Return the [X, Y] coordinate for the center point of the cell that contains the specified text.  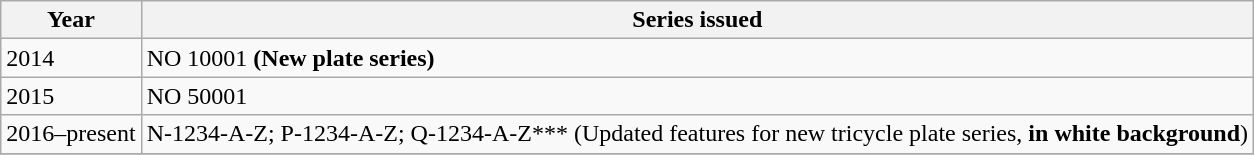
Series issued [697, 20]
NO 10001 (New plate series) [697, 58]
Year [71, 20]
2016–present [71, 134]
2015 [71, 96]
2014 [71, 58]
NO 50001 [697, 96]
N-1234-A-Z; P-1234-A-Z; Q-1234-A-Z*** (Updated features for new tricycle plate series, in white background) [697, 134]
